Detect which cell encompasses the target text, then output its [x, y] center coordinate. 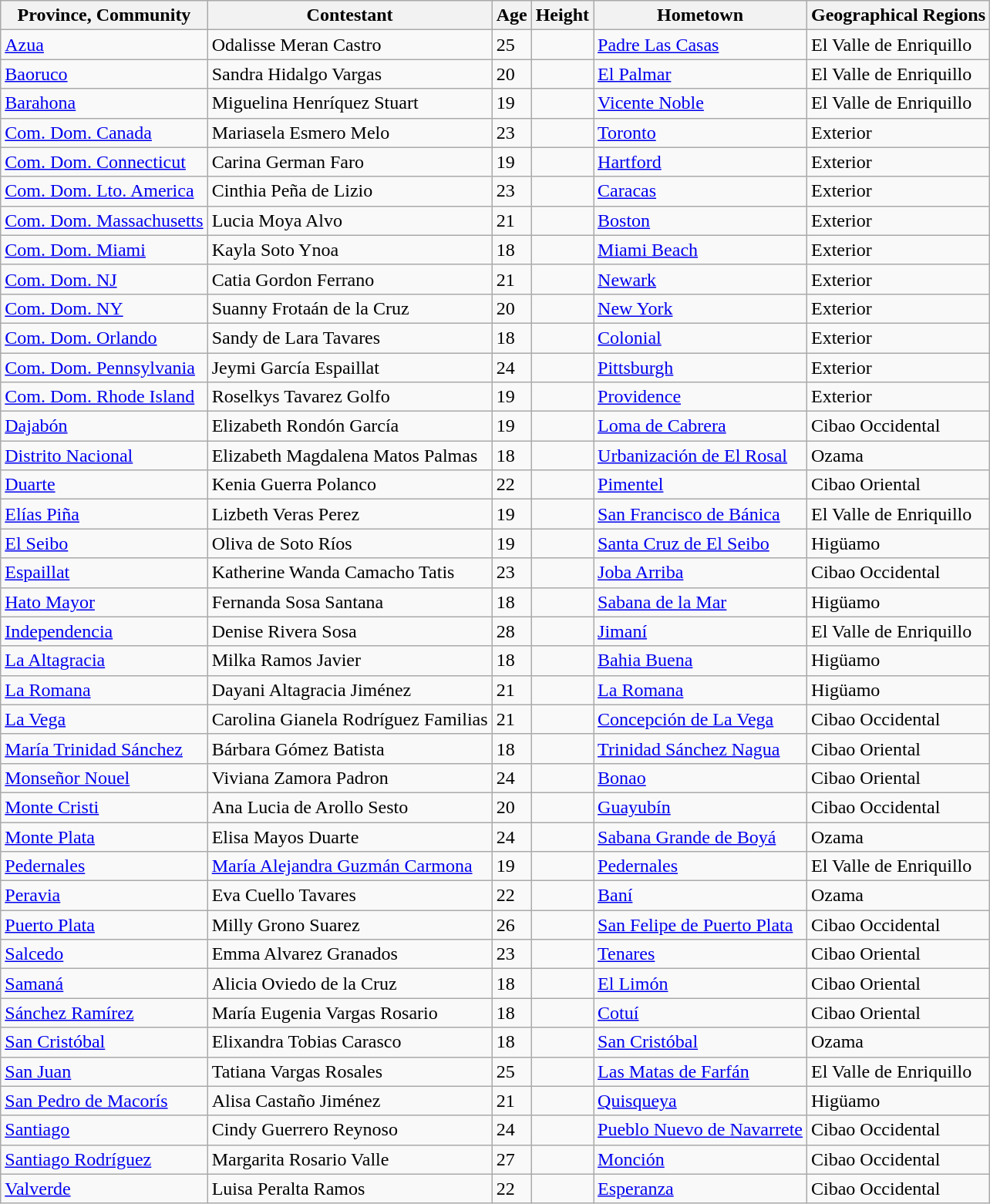
Newark [700, 279]
Luisa Peralta Ramos [350, 1189]
Sandy de Lara Tavares [350, 338]
María Trinidad Sánchez [104, 748]
Province, Community [104, 15]
Com. Dom. NY [104, 308]
Jimaní [700, 631]
Com. Dom. Miami [104, 250]
Sánchez Ramírez [104, 1013]
Bahia Buena [700, 661]
Espaillat [104, 573]
Cindy Guerrero Reynoso [350, 1130]
Colonial [700, 338]
San Juan [104, 1071]
Catia Gordon Ferrano [350, 279]
Cotuí [700, 1013]
Toronto [700, 133]
Monte Plata [104, 836]
Salcedo [104, 954]
Loma de Cabrera [700, 426]
Elixandra Tobias Carasco [350, 1042]
Bárbara Gómez Batista [350, 748]
Urbanización de El Rosal [700, 456]
Age [512, 15]
La Altagracia [104, 661]
Elías Piña [104, 514]
Emma Alvarez Granados [350, 954]
Distrito Nacional [104, 456]
27 [512, 1159]
Valverde [104, 1189]
Carolina Gianela Rodríguez Familias [350, 719]
Katherine Wanda Camacho Tatis [350, 573]
Independencia [104, 631]
Padre Las Casas [700, 45]
Guayubín [700, 807]
San Felipe de Puerto Plata [700, 925]
Mariasela Esmero Melo [350, 133]
Miguelina Henríquez Stuart [350, 103]
Concepción de La Vega [700, 719]
María Alejandra Guzmán Carmona [350, 866]
Pueblo Nuevo de Navarrete [700, 1130]
Ana Lucia de Arollo Sesto [350, 807]
Santiago [104, 1130]
Joba Arriba [700, 573]
María Eugenia Vargas Rosario [350, 1013]
Sabana de la Mar [700, 602]
Suanny Frotaán de la Cruz [350, 308]
Jeymi García Espaillat [350, 368]
Baní [700, 896]
Santa Cruz de El Seibo [700, 543]
El Limón [700, 984]
Hometown [700, 15]
Sandra Hidalgo Vargas [350, 74]
Tenares [700, 954]
Las Matas de Farfán [700, 1071]
Hato Mayor [104, 602]
New York [700, 308]
Hartford [700, 162]
Providence [700, 397]
El Seibo [104, 543]
Alisa Castaño Jiménez [350, 1101]
Elizabeth Rondón García [350, 426]
Height [562, 15]
Milly Grono Suarez [350, 925]
Monseñor Nouel [104, 778]
Contestant [350, 15]
Peravia [104, 896]
Monción [700, 1159]
Kenia Guerra Polanco [350, 485]
Com. Dom. Pennsylvania [104, 368]
Com. Dom. Connecticut [104, 162]
Monte Cristi [104, 807]
Com. Dom. Massachusetts [104, 220]
Fernanda Sosa Santana [350, 602]
Lizbeth Veras Perez [350, 514]
Santiago Rodríguez [104, 1159]
28 [512, 631]
Miami Beach [700, 250]
Elizabeth Magdalena Matos Palmas [350, 456]
Dayani Altagracia Jiménez [350, 690]
Pittsburgh [700, 368]
Milka Ramos Javier [350, 661]
Odalisse Meran Castro [350, 45]
Kayla Soto Ynoa [350, 250]
Vicente Noble [700, 103]
Puerto Plata [104, 925]
Roselkys Tavarez Golfo [350, 397]
Com. Dom. Orlando [104, 338]
Samaná [104, 984]
Com. Dom. NJ [104, 279]
Trinidad Sánchez Nagua [700, 748]
Quisqueya [700, 1101]
Denise Rivera Sosa [350, 631]
Boston [700, 220]
Tatiana Vargas Rosales [350, 1071]
Com. Dom. Canada [104, 133]
Com. Dom. Rhode Island [104, 397]
Com. Dom. Lto. America [104, 191]
26 [512, 925]
Margarita Rosario Valle [350, 1159]
Alicia Oviedo de la Cruz [350, 984]
Geographical Regions [899, 15]
San Pedro de Macorís [104, 1101]
Elisa Mayos Duarte [350, 836]
Cinthia Peña de Lizio [350, 191]
Lucia Moya Alvo [350, 220]
Bonao [700, 778]
Pimentel [700, 485]
Baoruco [104, 74]
Caracas [700, 191]
Barahona [104, 103]
Dajabón [104, 426]
Viviana Zamora Padron [350, 778]
Eva Cuello Tavares [350, 896]
Azua [104, 45]
Oliva de Soto Ríos [350, 543]
El Palmar [700, 74]
San Francisco de Bánica [700, 514]
La Vega [104, 719]
Duarte [104, 485]
Esperanza [700, 1189]
Carina German Faro [350, 162]
Sabana Grande de Boyá [700, 836]
